For the text-containing cell, return its midpoint in (x, y) coordinate format. 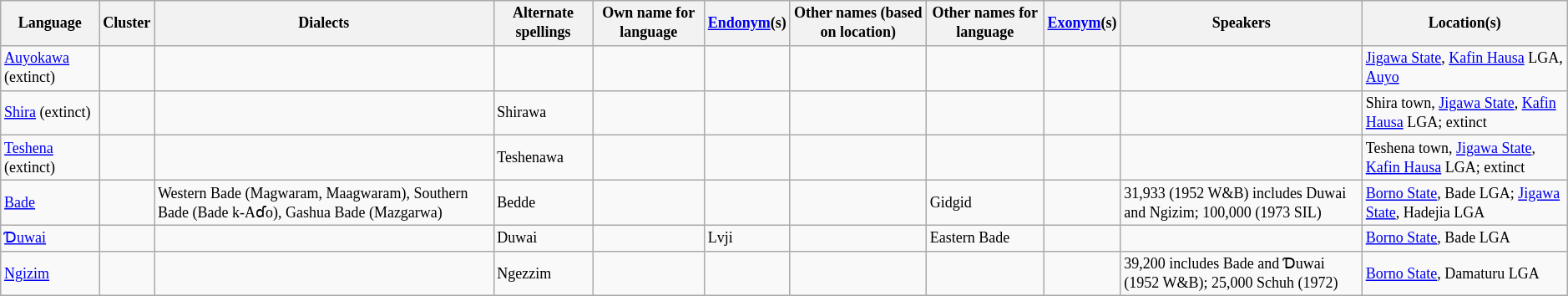
Speakers (1242, 23)
Bedde (543, 202)
Gidgid (985, 202)
Jigawa State, Kafin Hausa LGA, Auyo (1464, 68)
Lvji (746, 237)
Duwai (543, 237)
Bade (50, 202)
Shira town, Jigawa State, Kafin Hausa LGA; extinct (1464, 113)
Ngezzim (543, 273)
Teshena town, Jigawa State, Kafin Hausa LGA; extinct (1464, 158)
Location(s) (1464, 23)
Ɗuwai (50, 237)
Shirawa (543, 113)
39,200 includes Bade and Ɗuwai (1952 W&B); 25,000 Schuh (1972) (1242, 273)
Alternate spellings (543, 23)
Own name for language (648, 23)
31,933 (1952 W&B) includes Duwai and Ngizim; 100,000 (1973 SIL) (1242, 202)
Borno State, Bade LGA; Jigawa State, Hadejia LGA (1464, 202)
Ngizim (50, 273)
Language (50, 23)
Endonym(s) (746, 23)
Cluster (127, 23)
Other names (based on location) (858, 23)
Eastern Bade (985, 237)
Borno State, Bade LGA (1464, 237)
Shira (extinct) (50, 113)
Other names for language (985, 23)
Teshena (extinct) (50, 158)
Dialects (324, 23)
Western Bade (Magwaram, Maagwaram), Southern Bade (Bade k-Aɗo), Gashua Bade (Mazgarwa) (324, 202)
Borno State, Damaturu LGA (1464, 273)
Auyokawa (extinct) (50, 68)
Teshenawa (543, 158)
Exonym(s) (1082, 23)
